Identify which cell holds the provided text, then report its (x, y) central coordinate. 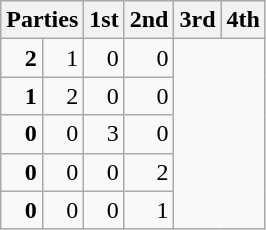
3 (104, 134)
4th (243, 20)
2nd (149, 20)
3rd (198, 20)
Parties (42, 20)
1st (104, 20)
